Scan for the cell matching the given text and deliver its [x, y] coordinate at center. 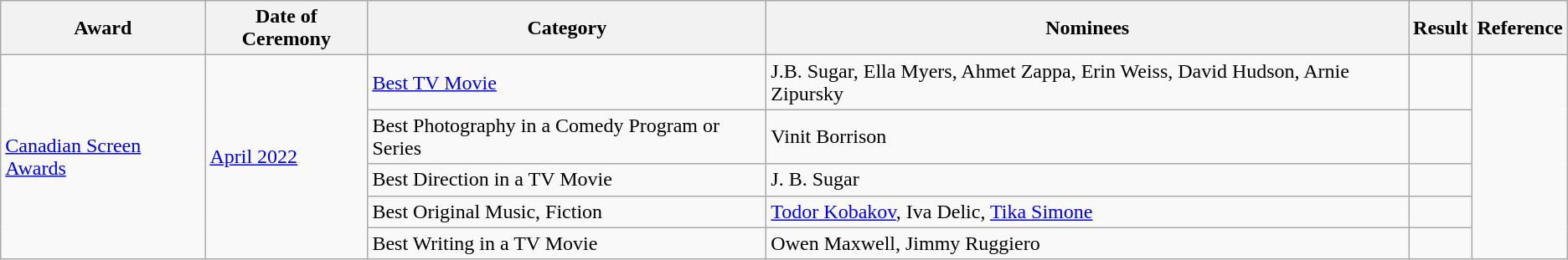
Category [567, 28]
Best Photography in a Comedy Program or Series [567, 137]
Nominees [1087, 28]
April 2022 [286, 157]
Best Original Music, Fiction [567, 212]
Todor Kobakov, Iva Delic, Tika Simone [1087, 212]
Reference [1519, 28]
Best Writing in a TV Movie [567, 243]
Best TV Movie [567, 82]
Award [103, 28]
Best Direction in a TV Movie [567, 180]
Date of Ceremony [286, 28]
Owen Maxwell, Jimmy Ruggiero [1087, 243]
Vinit Borrison [1087, 137]
Result [1441, 28]
J.B. Sugar, Ella Myers, Ahmet Zappa, Erin Weiss, David Hudson, Arnie Zipursky [1087, 82]
J. B. Sugar [1087, 180]
Canadian Screen Awards [103, 157]
